Scan for the cell matching the given text and deliver its (x, y) coordinate at center. 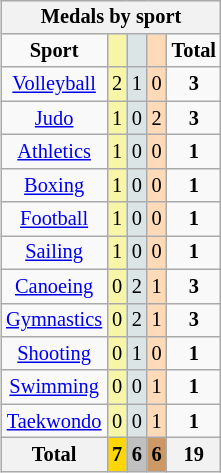
Sport (54, 51)
Medals by sport (111, 17)
Canoeing (54, 286)
Swimming (54, 387)
Taekwondo (54, 421)
Shooting (54, 354)
Sailing (54, 253)
Judo (54, 118)
Football (54, 219)
Volleyball (54, 84)
Gymnastics (54, 320)
19 (194, 455)
7 (117, 455)
Athletics (54, 152)
Boxing (54, 185)
